Capture the cell that displays the provided text and extract its [X, Y] central coordinate. 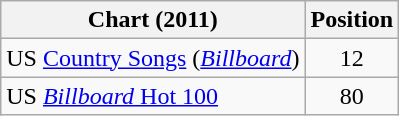
12 [352, 58]
US Country Songs (Billboard) [153, 58]
US Billboard Hot 100 [153, 96]
80 [352, 96]
Position [352, 20]
Chart (2011) [153, 20]
